From the cell containing the given text, extract its center point as (X, Y) coordinate. 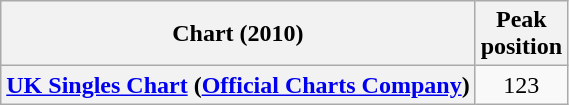
UK Singles Chart (Official Charts Company) (238, 85)
Chart (2010) (238, 34)
123 (521, 85)
Peakposition (521, 34)
